Pinpoint the cell where the given text exists, returning its (X, Y) midpoint coordinate. 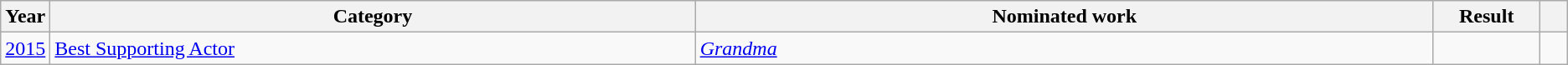
Grandma (1064, 48)
Result (1486, 17)
Category (373, 17)
2015 (25, 48)
Best Supporting Actor (373, 48)
Nominated work (1064, 17)
Year (25, 17)
